Extract the (x, y) coordinate from the center of the cell holding the provided text.  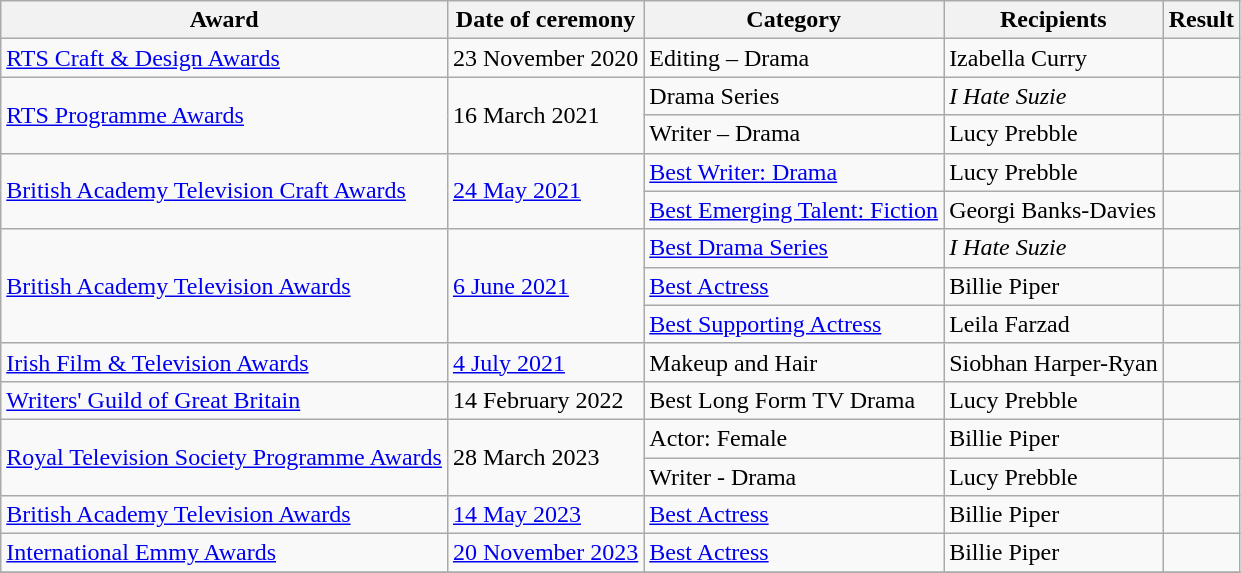
Result (1201, 20)
14 May 2023 (545, 515)
4 July 2021 (545, 362)
RTS Craft & Design Awards (224, 58)
Recipients (1054, 20)
RTS Programme Awards (224, 115)
Editing – Drama (794, 58)
Date of ceremony (545, 20)
23 November 2020 (545, 58)
Irish Film & Television Awards (224, 362)
International Emmy Awards (224, 553)
14 February 2022 (545, 400)
Actor: Female (794, 438)
Royal Television Society Programme Awards (224, 457)
Georgi Banks-Davies (1054, 210)
Leila Farzad (1054, 324)
Writers' Guild of Great Britain (224, 400)
Category (794, 20)
Best Long Form TV Drama (794, 400)
Makeup and Hair (794, 362)
Drama Series (794, 96)
Award (224, 20)
Writer – Drama (794, 134)
British Academy Television Craft Awards (224, 191)
28 March 2023 (545, 457)
Best Drama Series (794, 248)
Writer - Drama (794, 477)
Siobhan Harper-Ryan (1054, 362)
20 November 2023 (545, 553)
Izabella Curry (1054, 58)
6 June 2021 (545, 286)
Best Emerging Talent: Fiction (794, 210)
24 May 2021 (545, 191)
16 March 2021 (545, 115)
Best Supporting Actress (794, 324)
Best Writer: Drama (794, 172)
